Detect which cell encompasses the target text, then output its (X, Y) center coordinate. 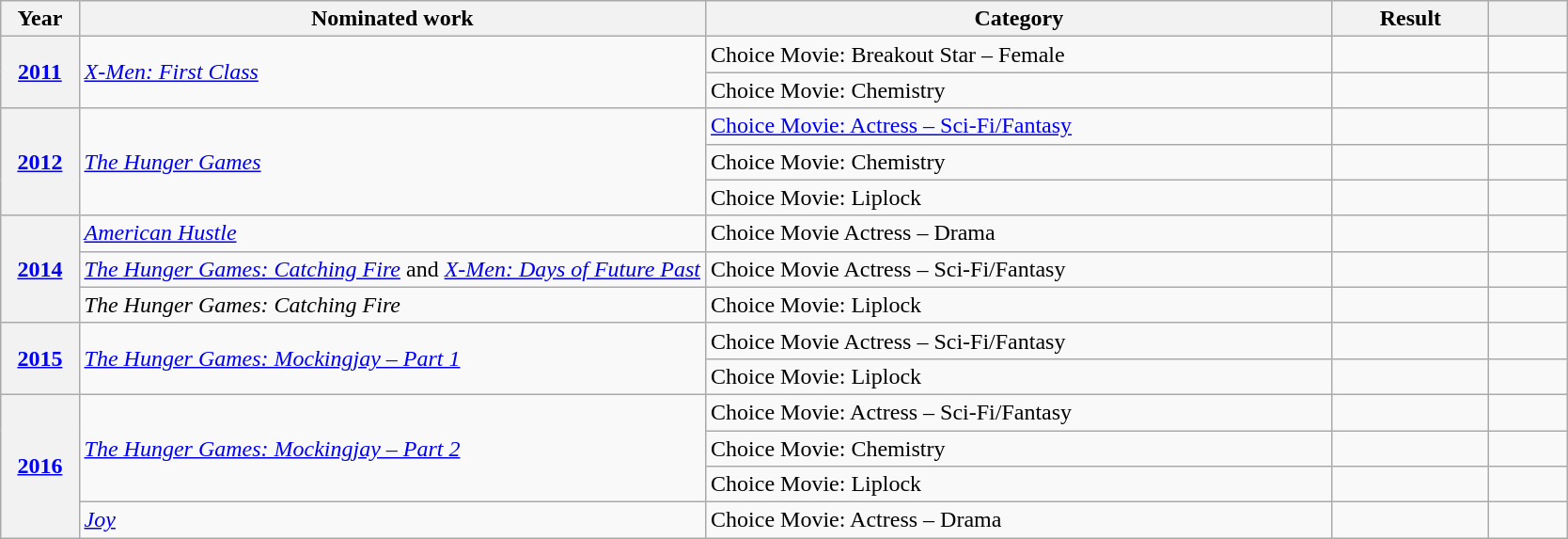
2016 (39, 466)
Choice Movie: Breakout Star – Female (1019, 55)
Joy (393, 520)
The Hunger Games: Catching Fire and X-Men: Days of Future Past (393, 269)
Year (39, 19)
2014 (39, 269)
2011 (39, 72)
The Hunger Games: Catching Fire (393, 305)
The Hunger Games (393, 162)
The Hunger Games: Mockingjay – Part 2 (393, 448)
2015 (39, 358)
2012 (39, 162)
Nominated work (393, 19)
X-Men: First Class (393, 72)
Choice Movie Actress – Drama (1019, 233)
Category (1019, 19)
American Hustle (393, 233)
Result (1410, 19)
Choice Movie: Actress – Drama (1019, 520)
The Hunger Games: Mockingjay – Part 1 (393, 358)
